Return [X, Y] of the center of cell containing provided text 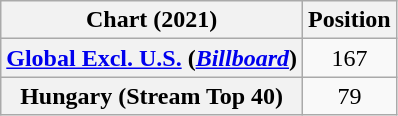
167 [350, 58]
Chart (2021) [152, 20]
Global Excl. U.S. (Billboard) [152, 58]
Position [350, 20]
Hungary (Stream Top 40) [152, 96]
79 [350, 96]
